Identify which cell holds the provided text, then report its (X, Y) central coordinate. 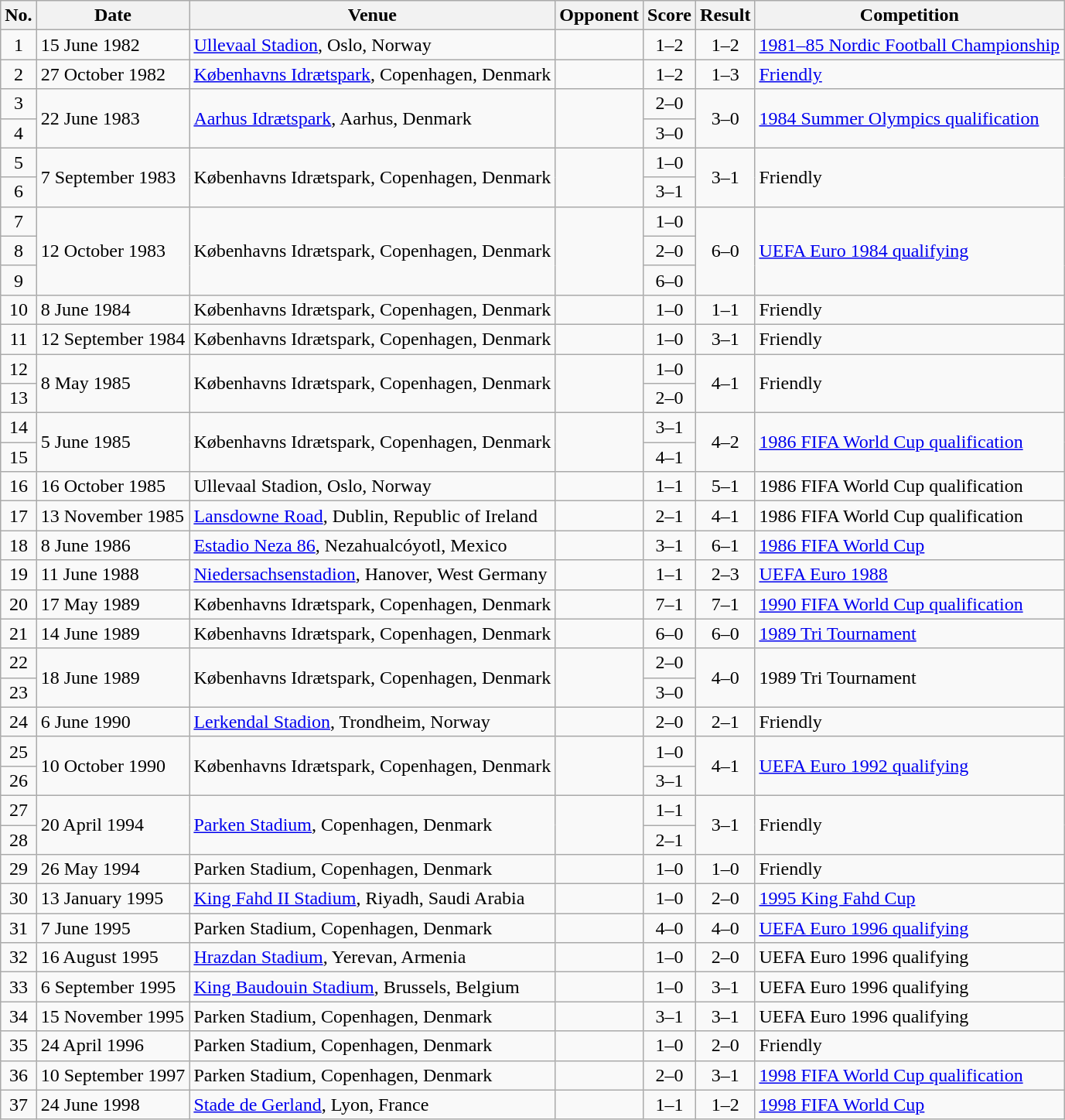
3 (19, 104)
16 August 1995 (113, 958)
No. (19, 15)
Niedersachsenstadion, Hanover, West Germany (373, 575)
1981–85 Nordic Football Championship (910, 45)
7 September 1983 (113, 177)
Lerkendal Stadion, Trondheim, Norway (373, 722)
UEFA Euro 1984 qualifying (910, 251)
11 June 1988 (113, 575)
30 (19, 899)
32 (19, 958)
5–1 (725, 487)
10 October 1990 (113, 766)
15 November 1995 (113, 1016)
23 (19, 692)
17 (19, 516)
8 May 1985 (113, 384)
UEFA Euro 1992 qualifying (910, 766)
1984 Summer Olympics qualification (910, 118)
33 (19, 987)
14 June 1989 (113, 633)
8 June 1984 (113, 309)
1998 FIFA World Cup qualification (910, 1075)
Stade de Gerland, Lyon, France (373, 1105)
9 (19, 280)
Venue (373, 15)
11 (19, 339)
Hrazdan Stadium, Yerevan, Armenia (373, 958)
17 May 1989 (113, 604)
24 April 1996 (113, 1046)
King Fahd II Stadium, Riyadh, Saudi Arabia (373, 899)
1–3 (725, 74)
13 January 1995 (113, 899)
20 (19, 604)
Opponent (599, 15)
15 June 1982 (113, 45)
18 June 1989 (113, 678)
29 (19, 869)
20 April 1994 (113, 825)
26 (19, 780)
22 (19, 663)
24 June 1998 (113, 1105)
25 (19, 751)
1998 FIFA World Cup (910, 1105)
10 September 1997 (113, 1075)
15 (19, 457)
7 June 1995 (113, 928)
12 September 1984 (113, 339)
5 June 1985 (113, 442)
10 (19, 309)
Aarhus Idrætspark, Aarhus, Denmark (373, 118)
28 (19, 839)
12 October 1983 (113, 251)
King Baudouin Stadium, Brussels, Belgium (373, 987)
Score (670, 15)
7 (19, 221)
27 (19, 810)
31 (19, 928)
12 (19, 369)
2–3 (725, 575)
Result (725, 15)
13 (19, 398)
UEFA Euro 1988 (910, 575)
16 October 1985 (113, 487)
2 (19, 74)
26 May 1994 (113, 869)
37 (19, 1105)
1995 King Fahd Cup (910, 899)
4 (19, 133)
Competition (910, 15)
8 (19, 251)
8 June 1986 (113, 545)
34 (19, 1016)
16 (19, 487)
24 (19, 722)
6 (19, 192)
21 (19, 633)
36 (19, 1075)
1990 FIFA World Cup qualification (910, 604)
Date (113, 15)
13 November 1985 (113, 516)
19 (19, 575)
Estadio Neza 86, Nezahualcóyotl, Mexico (373, 545)
1986 FIFA World Cup (910, 545)
6–1 (725, 545)
27 October 1982 (113, 74)
Lansdowne Road, Dublin, Republic of Ireland (373, 516)
6 June 1990 (113, 722)
5 (19, 162)
4–2 (725, 442)
14 (19, 428)
1 (19, 45)
18 (19, 545)
35 (19, 1046)
6 September 1995 (113, 987)
22 June 1983 (113, 118)
